Search for the cell housing the specified text and yield its (X, Y) center coordinate. 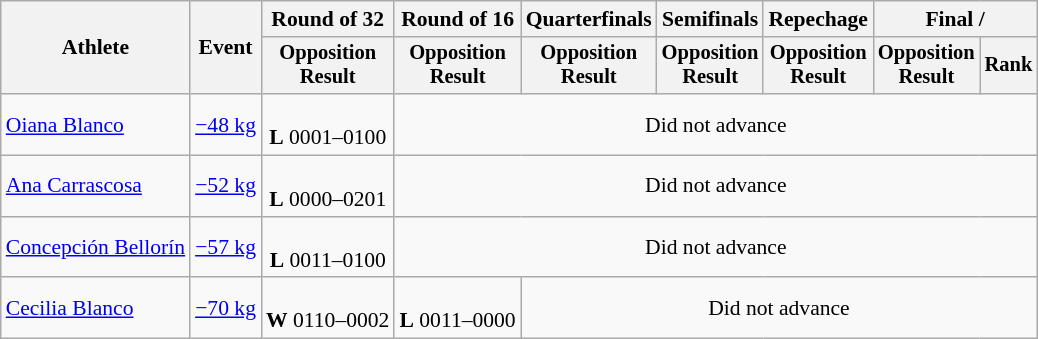
Round of 16 (457, 19)
Round of 32 (328, 19)
−52 kg (226, 186)
Final / (955, 19)
L 0011–0000 (457, 308)
Event (226, 48)
Semifinals (710, 19)
Repechage (818, 19)
L 0000–0201 (328, 186)
Cecilia Blanco (96, 308)
−57 kg (226, 248)
W 0110–0002 (328, 308)
Rank (1009, 66)
L 0001–0100 (328, 124)
Concepción Bellorín (96, 248)
Oiana Blanco (96, 124)
−48 kg (226, 124)
Quarterfinals (589, 19)
Ana Carrascosa (96, 186)
Athlete (96, 48)
L 0011–0100 (328, 248)
−70 kg (226, 308)
